Find where the given text appears and provide that cell's center as (x, y) coordinate. 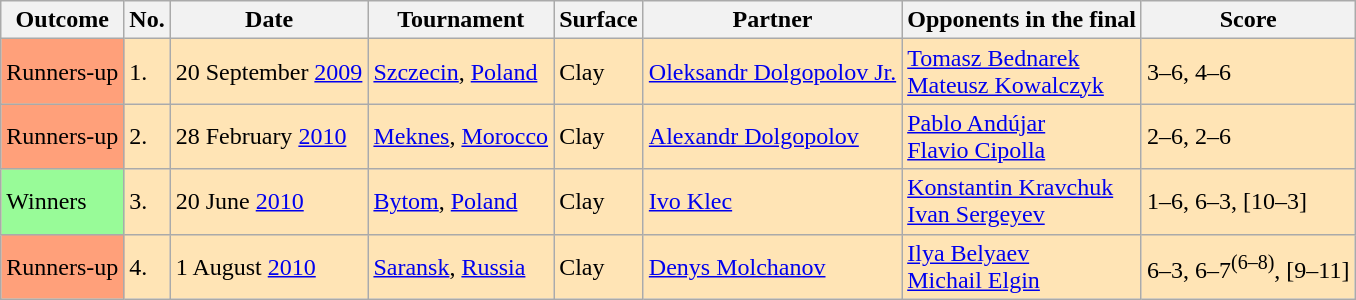
Bytom, Poland (461, 202)
Ivo Klec (772, 202)
Surface (599, 20)
Denys Molchanov (772, 266)
Score (1248, 20)
Partner (772, 20)
2–6, 2–6 (1248, 136)
Meknes, Morocco (461, 136)
20 June 2010 (269, 202)
20 September 2009 (269, 72)
4. (147, 266)
28 February 2010 (269, 136)
Alexandr Dolgopolov (772, 136)
2. (147, 136)
No. (147, 20)
1–6, 6–3, [10–3] (1248, 202)
Opponents in the final (1022, 20)
Winners (62, 202)
Konstantin Kravchuk Ivan Sergeyev (1022, 202)
1. (147, 72)
Outcome (62, 20)
Oleksandr Dolgopolov Jr. (772, 72)
Tomasz Bednarek Mateusz Kowalczyk (1022, 72)
Pablo Andújar Flavio Cipolla (1022, 136)
1 August 2010 (269, 266)
Szczecin, Poland (461, 72)
3. (147, 202)
3–6, 4–6 (1248, 72)
Ilya Belyaev Michail Elgin (1022, 266)
6–3, 6–7(6–8), [9–11] (1248, 266)
Date (269, 20)
Tournament (461, 20)
Saransk, Russia (461, 266)
